Pinpoint the cell where the given text exists, returning its (x, y) midpoint coordinate. 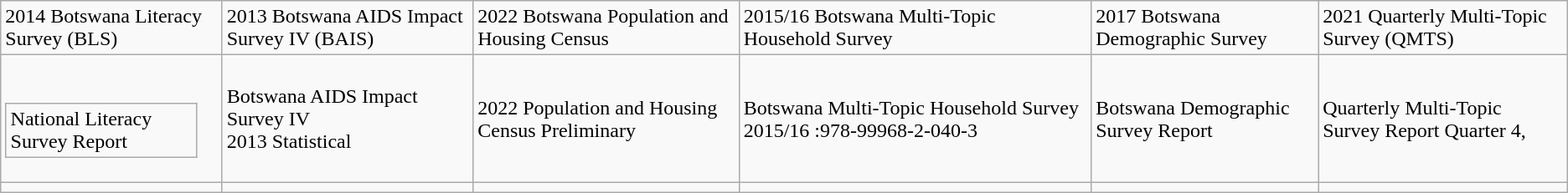
Botswana Multi-Topic Household Survey 2015/16 :978-99968-2-040-3 (915, 119)
2022 Population and Housing Census Preliminary (606, 119)
2017 Botswana Demographic Survey (1204, 28)
2021 Quarterly Multi-Topic Survey (QMTS) (1443, 28)
2015/16 Botswana Multi-Topic Household Survey (915, 28)
Botswana Demographic Survey Report (1204, 119)
2022 Botswana Population and Housing Census (606, 28)
2013 Botswana AIDS Impact Survey IV (BAIS) (348, 28)
Quarterly Multi-Topic Survey Report Quarter 4, (1443, 119)
2014 Botswana Literacy Survey (BLS) (111, 28)
Botswana AIDS Impact Survey IV2013 Statistical (348, 119)
